Return the [X, Y] coordinate for the center point of the cell that contains the specified text.  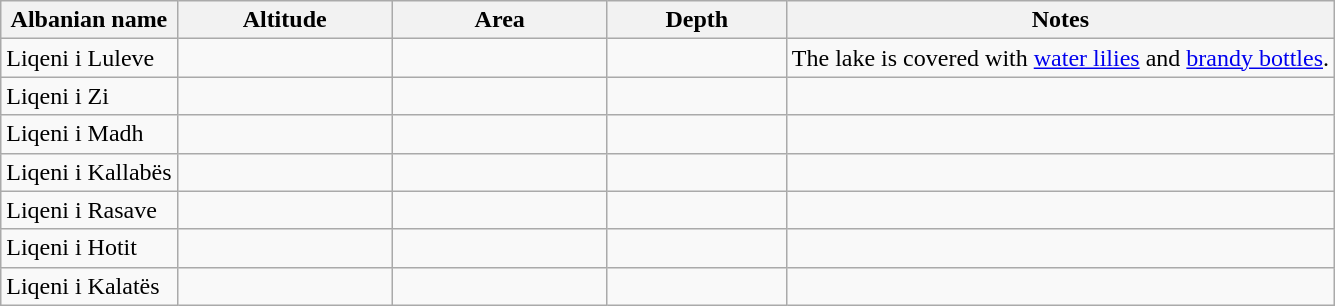
Altitude [284, 20]
Liqeni i Kalatës [89, 286]
Liqeni i Kallabës [89, 172]
Area [500, 20]
The lake is covered with water lilies and brandy bottles. [1060, 58]
Liqeni i Rasave [89, 210]
Liqeni i Zi [89, 96]
Liqeni i Madh [89, 134]
Depth [696, 20]
Liqeni i Luleve [89, 58]
Notes [1060, 20]
Albanian name [89, 20]
Liqeni i Hotit [89, 248]
